Detect which cell encompasses the target text, then output its (X, Y) center coordinate. 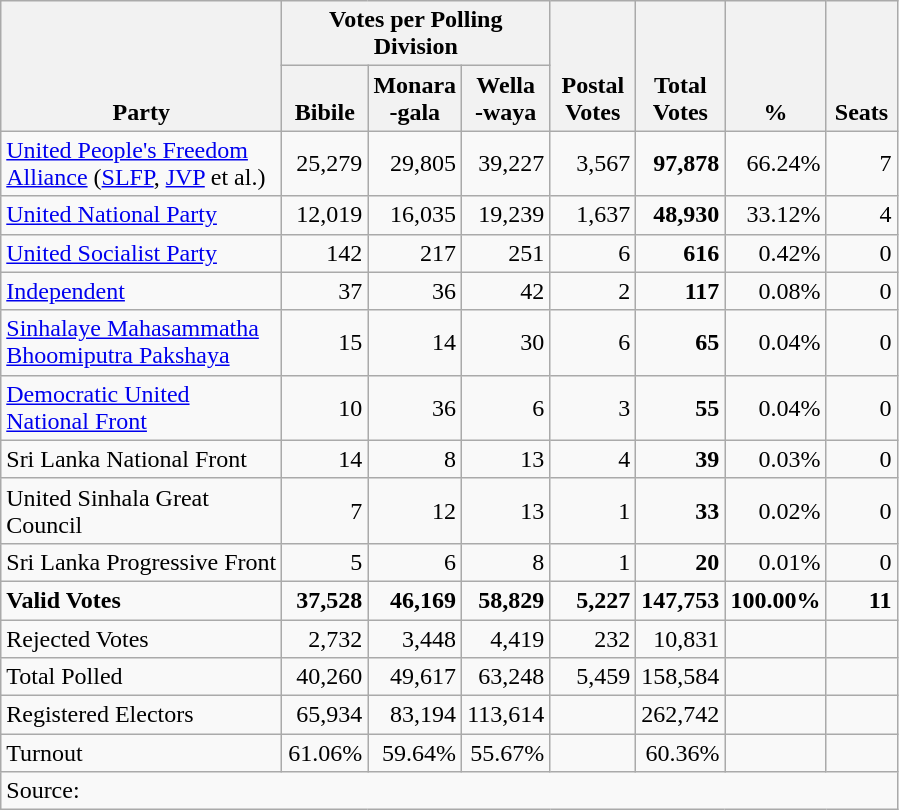
12,019 (325, 215)
5,227 (593, 600)
3,567 (593, 164)
100.00% (776, 600)
232 (593, 639)
83,194 (415, 715)
Bibile (325, 98)
113,614 (506, 715)
20 (680, 562)
58,829 (506, 600)
10 (325, 408)
147,753 (680, 600)
55.67% (506, 753)
0.03% (776, 459)
United Sinhala Great Council (142, 510)
142 (325, 253)
37,528 (325, 600)
Source: (449, 791)
66.24% (776, 164)
0.08% (776, 291)
59.64% (415, 753)
Monara-gala (415, 98)
PostalVotes (593, 66)
11 (862, 600)
2 (593, 291)
65,934 (325, 715)
97,878 (680, 164)
63,248 (506, 677)
49,617 (415, 677)
33.12% (776, 215)
% (776, 66)
40,260 (325, 677)
15 (325, 342)
Democratic United National Front (142, 408)
60.36% (680, 753)
61.06% (325, 753)
3,448 (415, 639)
39,227 (506, 164)
217 (415, 253)
Sri Lanka National Front (142, 459)
262,742 (680, 715)
33 (680, 510)
Votes per Polling Division (416, 34)
Wella-waya (506, 98)
2,732 (325, 639)
Sri Lanka Progressive Front (142, 562)
0.02% (776, 510)
42 (506, 291)
Rejected Votes (142, 639)
158,584 (680, 677)
United National Party (142, 215)
616 (680, 253)
Turnout (142, 753)
Total Polled (142, 677)
0.42% (776, 253)
United People's Freedom Alliance (SLFP, JVP et al.) (142, 164)
25,279 (325, 164)
30 (506, 342)
0.01% (776, 562)
Independent (142, 291)
117 (680, 291)
46,169 (415, 600)
1,637 (593, 215)
Seats (862, 66)
29,805 (415, 164)
Valid Votes (142, 600)
5,459 (593, 677)
19,239 (506, 215)
United Socialist Party (142, 253)
37 (325, 291)
65 (680, 342)
251 (506, 253)
5 (325, 562)
16,035 (415, 215)
10,831 (680, 639)
55 (680, 408)
3 (593, 408)
Total Votes (680, 66)
4,419 (506, 639)
Registered Electors (142, 715)
39 (680, 459)
Party (142, 66)
Sinhalaye Mahasammatha Bhoomiputra Pakshaya (142, 342)
48,930 (680, 215)
12 (415, 510)
